Locate the cell with the specified text and output its (x, y) center coordinate. 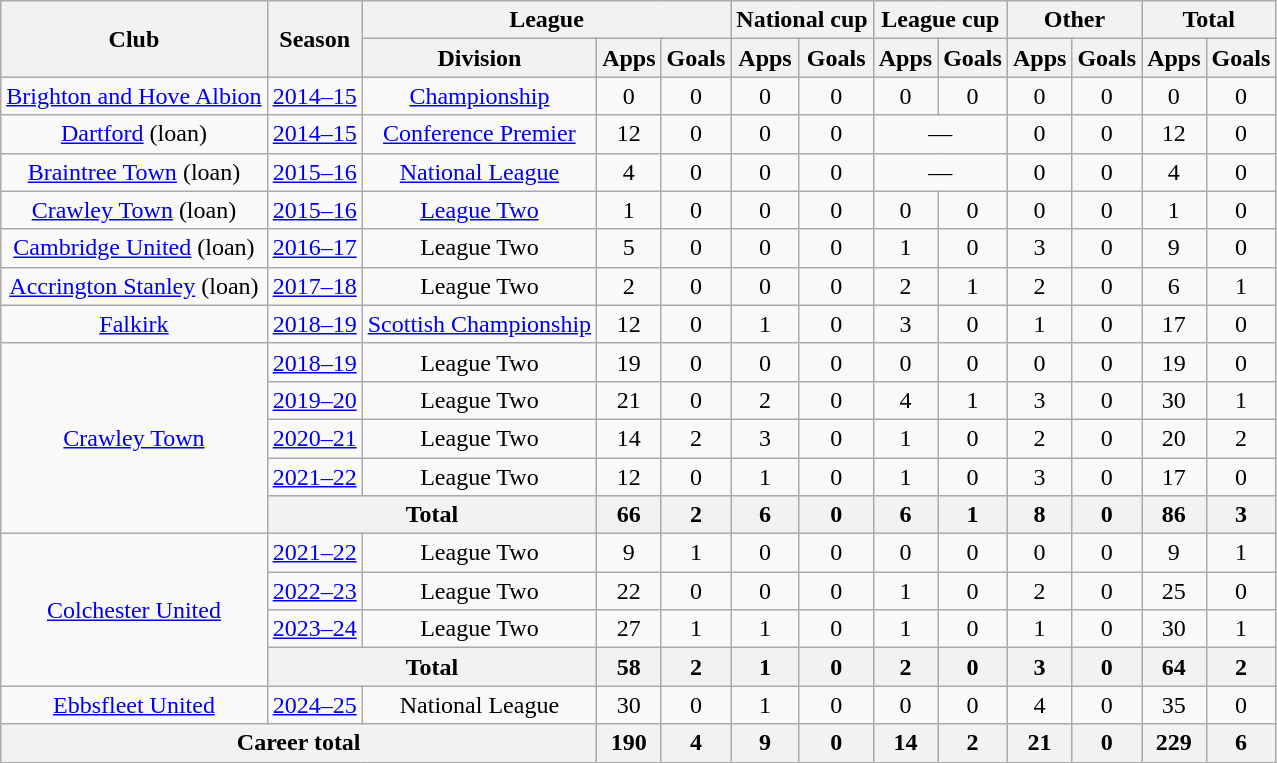
86 (1174, 515)
58 (629, 667)
229 (1174, 743)
Ebbsfleet United (134, 705)
Division (479, 58)
Braintree Town (loan) (134, 172)
5 (629, 248)
Championship (479, 96)
2016–17 (314, 248)
Scottish Championship (479, 324)
Career total (299, 743)
190 (629, 743)
2020–21 (314, 438)
Crawley Town (loan) (134, 210)
22 (629, 591)
Falkirk (134, 324)
66 (629, 515)
2023–24 (314, 629)
25 (1174, 591)
Cambridge United (loan) (134, 248)
Colchester United (134, 610)
Brighton and Hove Albion (134, 96)
Club (134, 39)
27 (629, 629)
8 (1039, 515)
35 (1174, 705)
League cup (940, 20)
Dartford (loan) (134, 134)
2024–25 (314, 705)
Other (1074, 20)
20 (1174, 438)
Crawley Town (134, 438)
Conference Premier (479, 134)
2019–20 (314, 400)
2017–18 (314, 286)
National cup (802, 20)
Accrington Stanley (loan) (134, 286)
2022–23 (314, 591)
League (546, 20)
64 (1174, 667)
Season (314, 39)
